Locate the cell with the specified text and output its [X, Y] center coordinate. 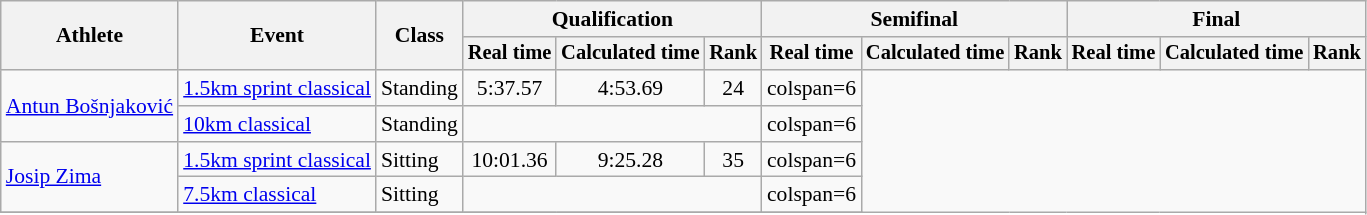
Antun Bošnjaković [90, 106]
24 [733, 88]
35 [733, 160]
10:01.36 [510, 160]
Event [277, 36]
5:37.57 [510, 88]
Athlete [90, 36]
Final [1216, 19]
9:25.28 [630, 160]
10km classical [277, 124]
Class [420, 36]
Semifinal [914, 19]
4:53.69 [630, 88]
Josip Zima [90, 178]
Qualification [612, 19]
7.5km classical [277, 195]
